Extract the (X, Y) coordinate from the center of the cell holding the provided text.  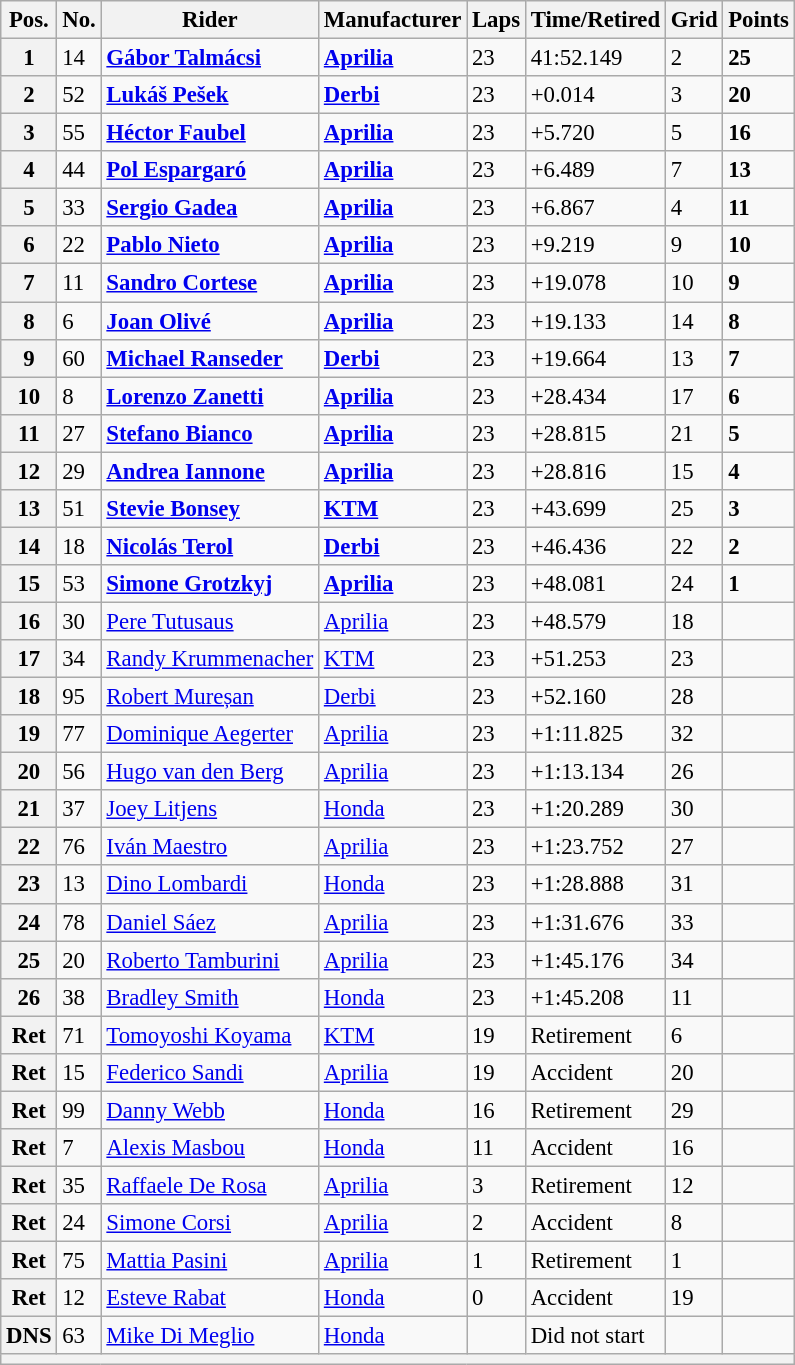
+1:23.752 (595, 847)
28 (694, 697)
51 (79, 509)
38 (79, 997)
Time/Retired (595, 20)
Pol Espargaró (210, 170)
Nicolás Terol (210, 546)
Mike Di Meglio (210, 1336)
44 (79, 170)
Tomoyoshi Koyama (210, 1035)
+1:11.825 (595, 734)
+28.816 (595, 471)
Danny Webb (210, 1110)
55 (79, 133)
Pos. (29, 20)
Simone Grotzkyj (210, 584)
+19.078 (595, 283)
Lukáš Pešek (210, 95)
99 (79, 1110)
+1:20.289 (595, 809)
78 (79, 922)
+19.664 (595, 358)
Alexis Masbou (210, 1148)
Federico Sandi (210, 1073)
+1:45.176 (595, 960)
+5.720 (595, 133)
+0.014 (595, 95)
+46.436 (595, 546)
+19.133 (595, 321)
Sandro Cortese (210, 283)
Grid (694, 20)
37 (79, 809)
31 (694, 885)
Joan Olivé (210, 321)
41:52.149 (595, 58)
Bradley Smith (210, 997)
Points (758, 20)
Mattia Pasini (210, 1261)
60 (79, 358)
76 (79, 847)
+1:28.888 (595, 885)
Pere Tutusaus (210, 621)
Joey Litjens (210, 809)
Dominique Aegerter (210, 734)
Sergio Gadea (210, 208)
Hugo van den Berg (210, 772)
+43.699 (595, 509)
Stefano Bianco (210, 433)
95 (79, 697)
Roberto Tamburini (210, 960)
Manufacturer (393, 20)
Dino Lombardi (210, 885)
Robert Mureșan (210, 697)
Raffaele De Rosa (210, 1185)
35 (79, 1185)
Héctor Faubel (210, 133)
75 (79, 1261)
32 (694, 734)
+51.253 (595, 659)
+52.160 (595, 697)
Pablo Nieto (210, 245)
Laps (496, 20)
56 (79, 772)
52 (79, 95)
Gábor Talmácsi (210, 58)
No. (79, 20)
Daniel Sáez (210, 922)
Rider (210, 20)
Stevie Bonsey (210, 509)
63 (79, 1336)
Lorenzo Zanetti (210, 396)
Simone Corsi (210, 1223)
+48.579 (595, 621)
53 (79, 584)
+1:13.134 (595, 772)
+9.219 (595, 245)
Andrea Iannone (210, 471)
+28.434 (595, 396)
Randy Krummenacher (210, 659)
DNS (29, 1336)
Esteve Rabat (210, 1298)
71 (79, 1035)
+1:31.676 (595, 922)
+6.489 (595, 170)
0 (496, 1298)
Iván Maestro (210, 847)
77 (79, 734)
+28.815 (595, 433)
Michael Ranseder (210, 358)
Did not start (595, 1336)
+48.081 (595, 584)
+1:45.208 (595, 997)
+6.867 (595, 208)
